Return the [x, y] coordinate for the center point of the cell that contains the specified text.  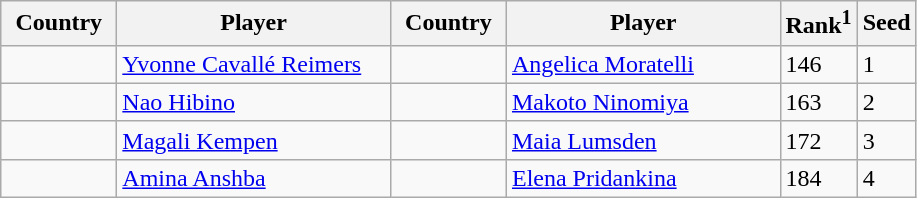
Elena Pridankina [643, 178]
Seed [886, 24]
1 [886, 64]
172 [818, 140]
Nao Hibino [254, 102]
163 [818, 102]
Maia Lumsden [643, 140]
Makoto Ninomiya [643, 102]
146 [818, 64]
Rank1 [818, 24]
3 [886, 140]
Yvonne Cavallé Reimers [254, 64]
2 [886, 102]
Amina Anshba [254, 178]
184 [818, 178]
Angelica Moratelli [643, 64]
4 [886, 178]
Magali Kempen [254, 140]
